Provide the (X, Y) coordinate of the cell's center where the given text is located.  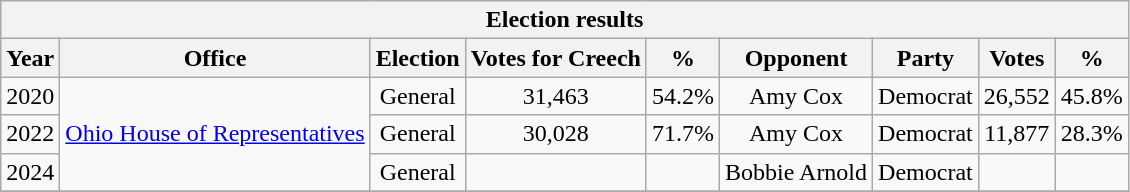
Year (30, 58)
Bobbie Arnold (796, 172)
31,463 (556, 96)
2024 (30, 172)
Opponent (796, 58)
Election results (565, 20)
26,552 (1016, 96)
Votes (1016, 58)
Votes for Creech (556, 58)
45.8% (1092, 96)
Election (418, 58)
30,028 (556, 134)
54.2% (682, 96)
11,877 (1016, 134)
2020 (30, 96)
28.3% (1092, 134)
71.7% (682, 134)
2022 (30, 134)
Party (926, 58)
Ohio House of Representatives (215, 134)
Office (215, 58)
